Detect which cell encompasses the target text, then output its [X, Y] center coordinate. 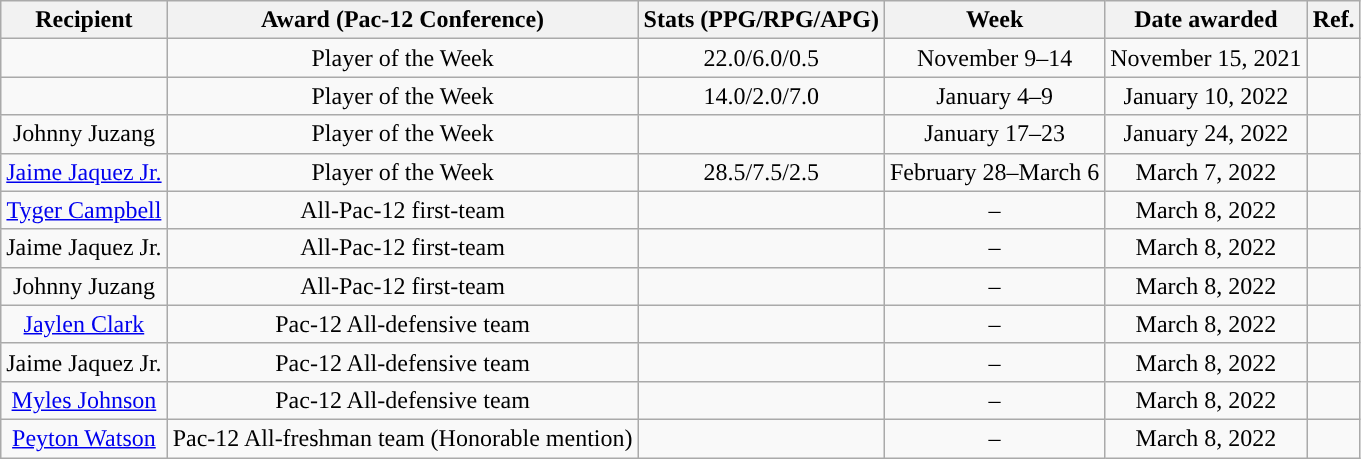
November 15, 2021 [1206, 58]
Pac-12 All-freshman team (Honorable mention) [402, 438]
Recipient [84, 20]
January 4–9 [994, 96]
22.0/6.0/0.5 [761, 58]
January 24, 2022 [1206, 134]
March 7, 2022 [1206, 172]
January 17–23 [994, 134]
Jaylen Clark [84, 324]
Myles Johnson [84, 400]
Tyger Campbell [84, 210]
Week [994, 20]
Stats (PPG/RPG/APG) [761, 20]
January 10, 2022 [1206, 96]
Date awarded [1206, 20]
February 28–March 6 [994, 172]
Award (Pac-12 Conference) [402, 20]
November 9–14 [994, 58]
14.0/2.0/7.0 [761, 96]
Ref. [1334, 20]
Peyton Watson [84, 438]
28.5/7.5/2.5 [761, 172]
